From the cell containing the given text, extract its center point as (x, y) coordinate. 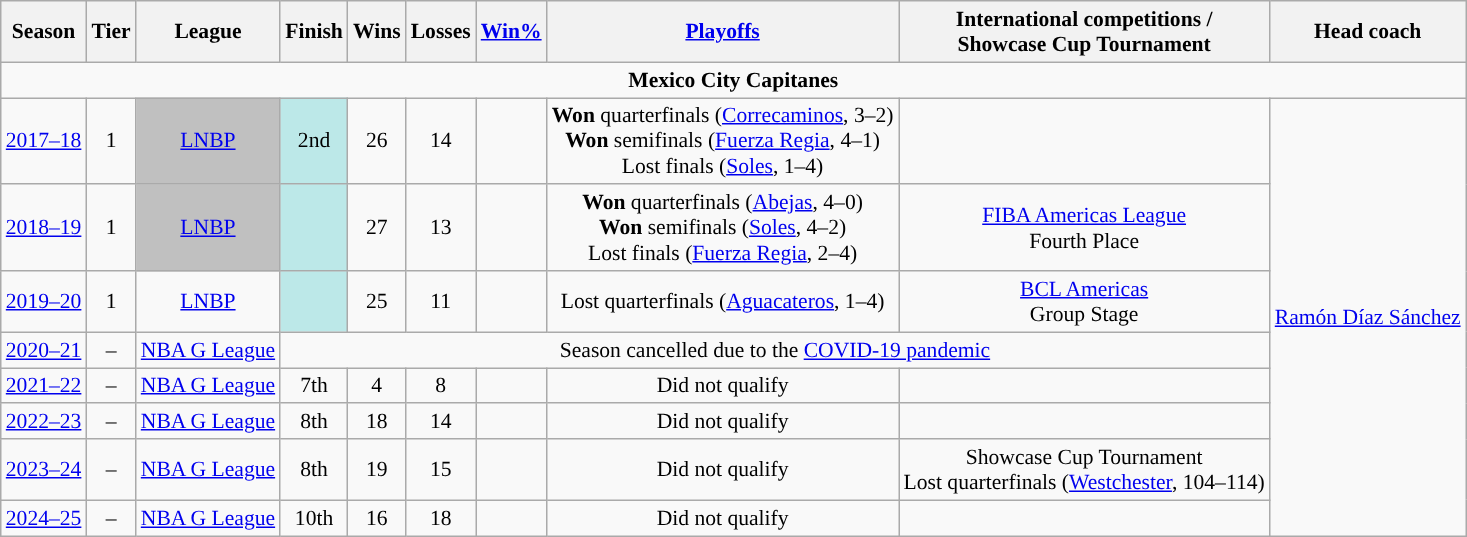
Head coach (1368, 32)
Wins (377, 32)
Lost quarterfinals (Aguacateros, 1–4) (723, 302)
15 (441, 470)
27 (377, 228)
25 (377, 302)
Showcase Cup TournamentLost quarterfinals (Westchester, 104–114) (1084, 470)
Season cancelled due to the COVID-19 pandemic (775, 350)
FIBA Americas LeagueFourth Place (1084, 228)
2019–20 (44, 302)
League (208, 32)
2022–23 (44, 422)
2024–25 (44, 518)
16 (377, 518)
26 (377, 142)
8 (441, 386)
2023–24 (44, 470)
Finish (314, 32)
BCL AmericasGroup Stage (1084, 302)
Tier (110, 32)
13 (441, 228)
Won quarterfinals (Abejas, 4–0)Won semifinals (Soles, 4–2)Lost finals (Fuerza Regia, 2–4) (723, 228)
10th (314, 518)
19 (377, 470)
Ramón Díaz Sánchez (1368, 317)
2nd (314, 142)
2020–21 (44, 350)
Playoffs (723, 32)
International competitions /Showcase Cup Tournament (1084, 32)
Won quarterfinals (Correcaminos, 3–2)Won semifinals (Fuerza Regia, 4–1)Lost finals (Soles, 1–4) (723, 142)
2018–19 (44, 228)
Losses (441, 32)
7th (314, 386)
2017–18 (44, 142)
Win% (512, 32)
4 (377, 386)
Mexico City Capitanes (734, 80)
2021–22 (44, 386)
Season (44, 32)
11 (441, 302)
